Capture the cell that displays the provided text and extract its (X, Y) central coordinate. 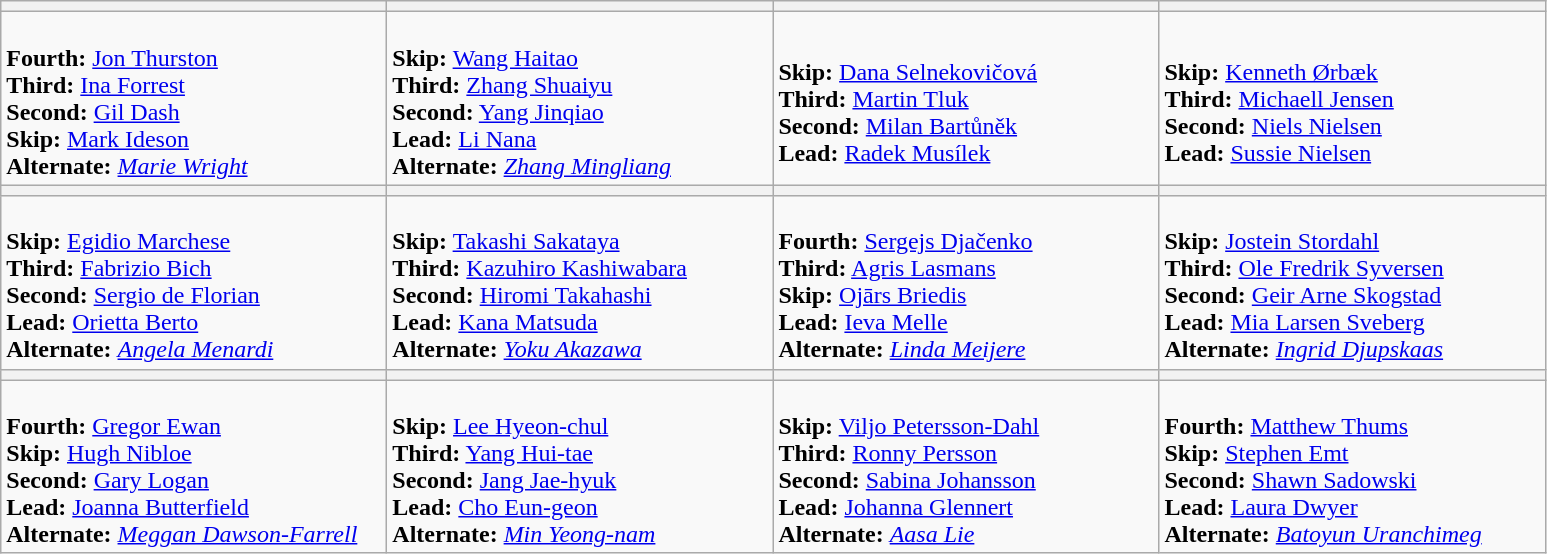
Fourth: Jon Thurston Third: Ina Forrest Second: Gil Dash Skip: Mark Ideson Alternate: Marie Wright (194, 98)
Skip: Dana Selnekovičová Third: Martin Tluk Second: Milan Bartůněk Lead: Radek Musílek (966, 98)
Fourth: Gregor Ewan Skip: Hugh Nibloe Second: Gary Logan Lead: Joanna Butterfield Alternate: Meggan Dawson-Farrell (194, 466)
Fourth: Matthew Thums Skip: Stephen Emt Second: Shawn Sadowski Lead: Laura Dwyer Alternate: Batoyun Uranchimeg (1352, 466)
Skip: Lee Hyeon-chul Third: Yang Hui-tae Second: Jang Jae-hyuk Lead: Cho Eun-geon Alternate: Min Yeong-nam (580, 466)
Skip: Kenneth Ørbæk Third: Michaell Jensen Second: Niels Nielsen Lead: Sussie Nielsen (1352, 98)
Skip: Egidio Marchese Third: Fabrizio Bich Second: Sergio de Florian Lead: Orietta Berto Alternate: Angela Menardi (194, 282)
Skip: Takashi Sakataya Third: Kazuhiro Kashiwabara Second: Hiromi Takahashi Lead: Kana Matsuda Alternate: Yoku Akazawa (580, 282)
Skip: Wang Haitao Third: Zhang Shuaiyu Second: Yang Jinqiao Lead: Li Nana Alternate: Zhang Mingliang (580, 98)
Skip: Jostein Stordahl Third: Ole Fredrik Syversen Second: Geir Arne Skogstad Lead: Mia Larsen Sveberg Alternate: Ingrid Djupskaas (1352, 282)
Fourth: Sergejs Djačenko Third: Agris Lasmans Skip: Ojārs Briedis Lead: Ieva Melle Alternate: Linda Meijere (966, 282)
Skip: Viljo Petersson-Dahl Third: Ronny Persson Second: Sabina Johansson Lead: Johanna Glennert Alternate: Aasa Lie (966, 466)
